Extract the (X, Y) coordinate from the center of the cell holding the provided text.  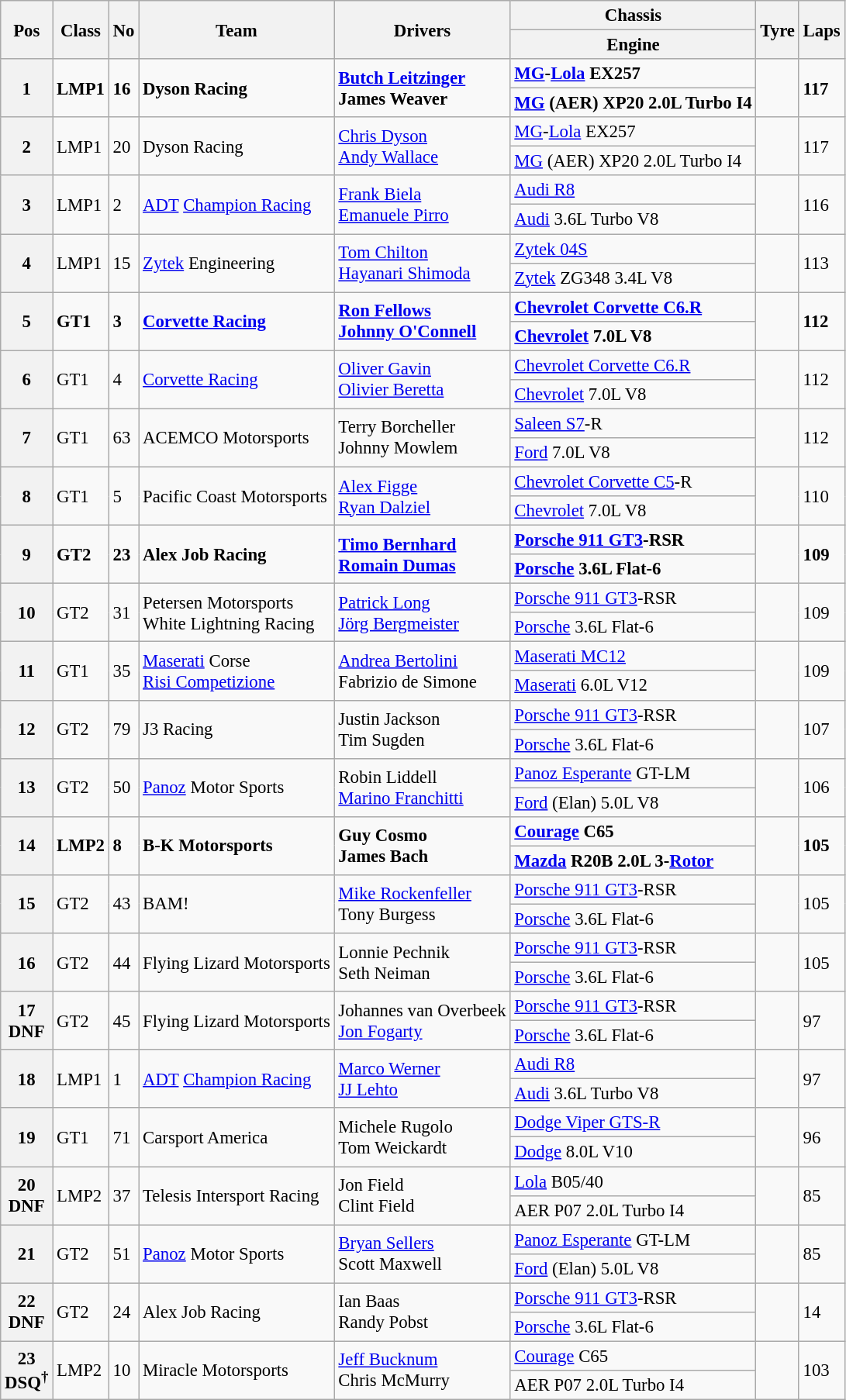
Alex Figge Ryan Dalziel (422, 496)
Pos (26, 29)
Terry Borcheller Johnny Mowlem (422, 437)
44 (123, 963)
24 (123, 1312)
Oliver Gavin Olivier Beretta (422, 380)
Ford 7.0L V8 (633, 453)
Miracle Motorsports (237, 1371)
Engine (633, 45)
Chassis (633, 16)
Mike Rockenfeller Tony Burgess (422, 904)
35 (123, 671)
107 (822, 729)
Justin Jackson Tim Sugden (422, 729)
Patrick Long Jörg Bergmeister (422, 612)
Frank Biela Emanuele Pirro (422, 205)
19 (26, 1138)
96 (822, 1138)
63 (123, 437)
Marco Werner JJ Lehto (422, 1079)
Dodge Viper GTS-R (633, 1123)
Mazda R20B 2.0L 3-Rotor (633, 860)
6 (26, 380)
Maserati 6.0L V12 (633, 686)
20DNF (26, 1195)
Drivers (422, 29)
23 (123, 555)
Chevrolet Corvette C5-R (633, 481)
Team (237, 29)
No (123, 29)
Jon Field Clint Field (422, 1195)
Zytek Engineering (237, 264)
Pacific Coast Motorsports (237, 496)
Carsport America (237, 1138)
Maserati MC12 (633, 657)
11 (26, 671)
Lola B05/40 (633, 1181)
Tom Chilton Hayanari Shimoda (422, 264)
50 (123, 788)
BAM! (237, 904)
113 (822, 264)
Zytek 04S (633, 249)
37 (123, 1195)
51 (123, 1254)
13 (26, 788)
Saleen S7-R (633, 423)
Robin Liddell Marino Franchitti (422, 788)
18 (26, 1079)
Jeff Bucknum Chris McMurry (422, 1371)
Laps (822, 29)
9 (26, 555)
Ron Fellows Johnny O'Connell (422, 321)
71 (123, 1138)
45 (123, 1020)
23DSQ† (26, 1371)
Chris Dyson Andy Wallace (422, 146)
Guy Cosmo James Bach (422, 847)
110 (822, 496)
Petersen Motorsports White Lightning Racing (237, 612)
106 (822, 788)
Dodge 8.0L V10 (633, 1152)
Butch Leitzinger James Weaver (422, 88)
Class (81, 29)
Tyre (777, 29)
31 (123, 612)
22DNF (26, 1312)
79 (123, 729)
Johannes van Overbeek Jon Fogarty (422, 1020)
Ian Baas Randy Pobst (422, 1312)
Michele Rugolo Tom Weickardt (422, 1138)
7 (26, 437)
43 (123, 904)
Andrea Bertolini Fabrizio de Simone (422, 671)
103 (822, 1371)
17DNF (26, 1020)
ACEMCO Motorsports (237, 437)
Telesis Intersport Racing (237, 1195)
B-K Motorsports (237, 847)
Zytek ZG348 3.4L V8 (633, 278)
21 (26, 1254)
Lonnie Pechnik Seth Neiman (422, 963)
Bryan Sellers Scott Maxwell (422, 1254)
J3 Racing (237, 729)
Timo Bernhard Romain Dumas (422, 555)
116 (822, 205)
12 (26, 729)
20 (123, 146)
Maserati Corse Risi Competizione (237, 671)
